Identify which cell holds the provided text, then report its (x, y) central coordinate. 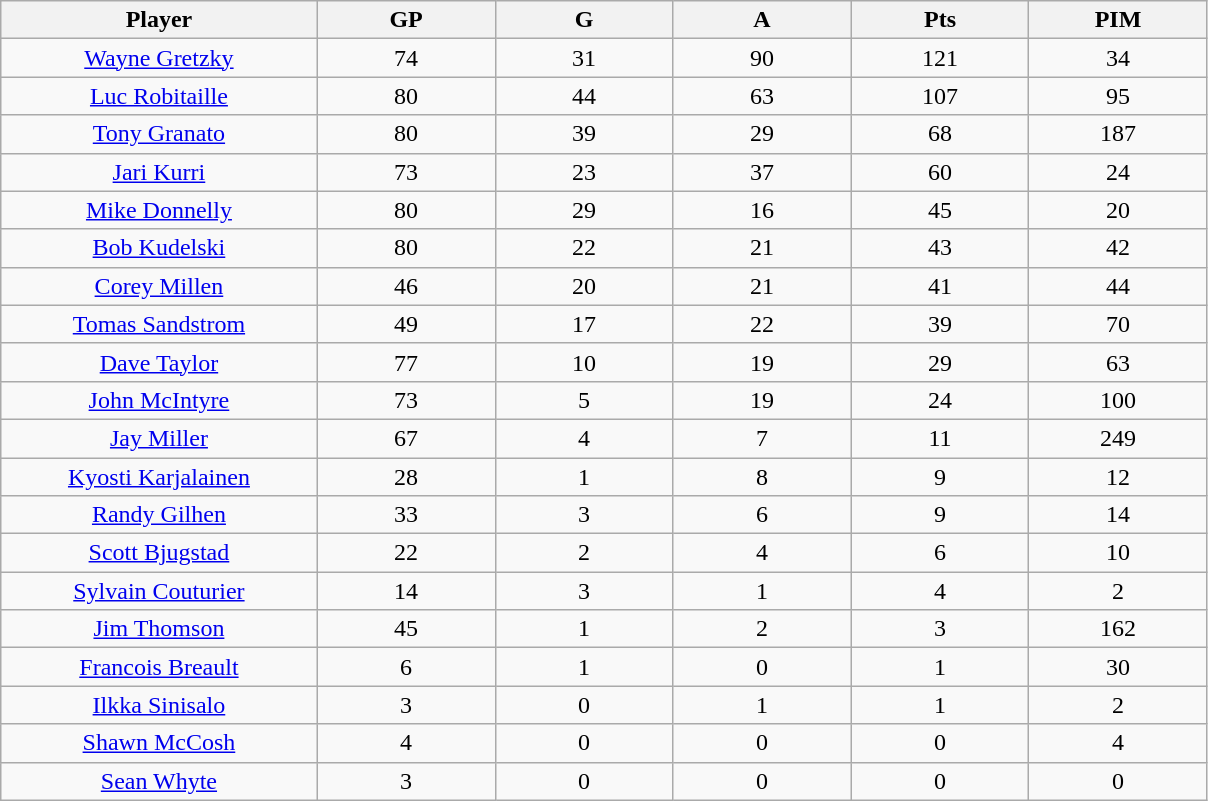
Jim Thomson (159, 629)
Pts (940, 20)
60 (940, 172)
Mike Donnelly (159, 210)
74 (406, 58)
249 (1118, 438)
Shawn McCosh (159, 743)
Sean Whyte (159, 781)
107 (940, 96)
17 (584, 324)
95 (1118, 96)
34 (1118, 58)
41 (940, 286)
Francois Breault (159, 667)
Tony Granato (159, 134)
Bob Kudelski (159, 248)
23 (584, 172)
Wayne Gretzky (159, 58)
70 (1118, 324)
Corey Millen (159, 286)
68 (940, 134)
49 (406, 324)
5 (584, 400)
Ilkka Sinisalo (159, 705)
A (762, 20)
G (584, 20)
John McIntyre (159, 400)
16 (762, 210)
187 (1118, 134)
37 (762, 172)
8 (762, 477)
Player (159, 20)
Tomas Sandstrom (159, 324)
67 (406, 438)
Jari Kurri (159, 172)
77 (406, 362)
162 (1118, 629)
PIM (1118, 20)
28 (406, 477)
7 (762, 438)
100 (1118, 400)
11 (940, 438)
31 (584, 58)
Dave Taylor (159, 362)
GP (406, 20)
33 (406, 515)
42 (1118, 248)
Kyosti Karjalainen (159, 477)
12 (1118, 477)
Scott Bjugstad (159, 553)
Luc Robitaille (159, 96)
Randy Gilhen (159, 515)
Jay Miller (159, 438)
30 (1118, 667)
43 (940, 248)
121 (940, 58)
90 (762, 58)
46 (406, 286)
Sylvain Couturier (159, 591)
